Identify which cell holds the provided text, then report its [x, y] central coordinate. 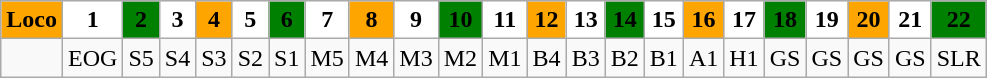
9 [416, 20]
B1 [664, 58]
B4 [546, 58]
Loco [32, 20]
6 [287, 20]
16 [703, 20]
B3 [586, 58]
2 [141, 20]
B2 [624, 58]
S2 [250, 58]
S3 [214, 58]
3 [177, 20]
EOG [92, 58]
5 [250, 20]
1 [92, 20]
22 [958, 20]
21 [910, 20]
M5 [327, 58]
M3 [416, 58]
18 [785, 20]
19 [827, 20]
12 [546, 20]
14 [624, 20]
M4 [371, 58]
7 [327, 20]
13 [586, 20]
20 [869, 20]
17 [744, 20]
M1 [505, 58]
S5 [141, 58]
A1 [703, 58]
S1 [287, 58]
8 [371, 20]
10 [460, 20]
11 [505, 20]
SLR [958, 58]
M2 [460, 58]
4 [214, 20]
S4 [177, 58]
H1 [744, 58]
15 [664, 20]
